Output the [x, y] coordinate of the center of the cell containing the given text.  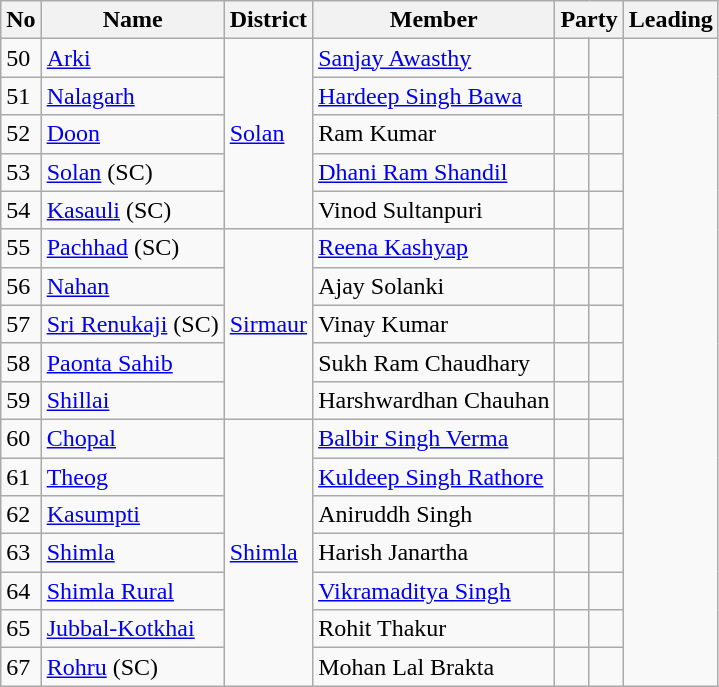
Theog [132, 477]
Shillai [132, 400]
Pachhad (SC) [132, 248]
Kasumpti [132, 515]
Kuldeep Singh Rathore [434, 477]
Shimla Rural [132, 591]
Rohru (SC) [132, 667]
55 [21, 248]
63 [21, 553]
Sukh Ram Chaudhary [434, 362]
51 [21, 96]
54 [21, 210]
Solan (SC) [132, 172]
Harish Janartha [434, 553]
Doon [132, 134]
Dhani Ram Shandil [434, 172]
Nahan [132, 286]
Harshwardhan Chauhan [434, 400]
Ajay Solanki [434, 286]
Sanjay Awasthy [434, 58]
Paonta Sahib [132, 362]
53 [21, 172]
52 [21, 134]
62 [21, 515]
64 [21, 591]
Vinay Kumar [434, 324]
District [268, 20]
Party [589, 20]
Name [132, 20]
Arki [132, 58]
Sirmaur [268, 324]
Member [434, 20]
59 [21, 400]
Balbir Singh Verma [434, 438]
50 [21, 58]
Vikramaditya Singh [434, 591]
57 [21, 324]
Chopal [132, 438]
Kasauli (SC) [132, 210]
Solan [268, 134]
67 [21, 667]
60 [21, 438]
Jubbal-Kotkhai [132, 629]
Vinod Sultanpuri [434, 210]
Sri Renukaji (SC) [132, 324]
61 [21, 477]
Nalagarh [132, 96]
65 [21, 629]
Ram Kumar [434, 134]
Mohan Lal Brakta [434, 667]
56 [21, 286]
Reena Kashyap [434, 248]
Hardeep Singh Bawa [434, 96]
Aniruddh Singh [434, 515]
No [21, 20]
58 [21, 362]
Rohit Thakur [434, 629]
Leading [670, 20]
